Pinpoint the cell where the given text exists, returning its (X, Y) midpoint coordinate. 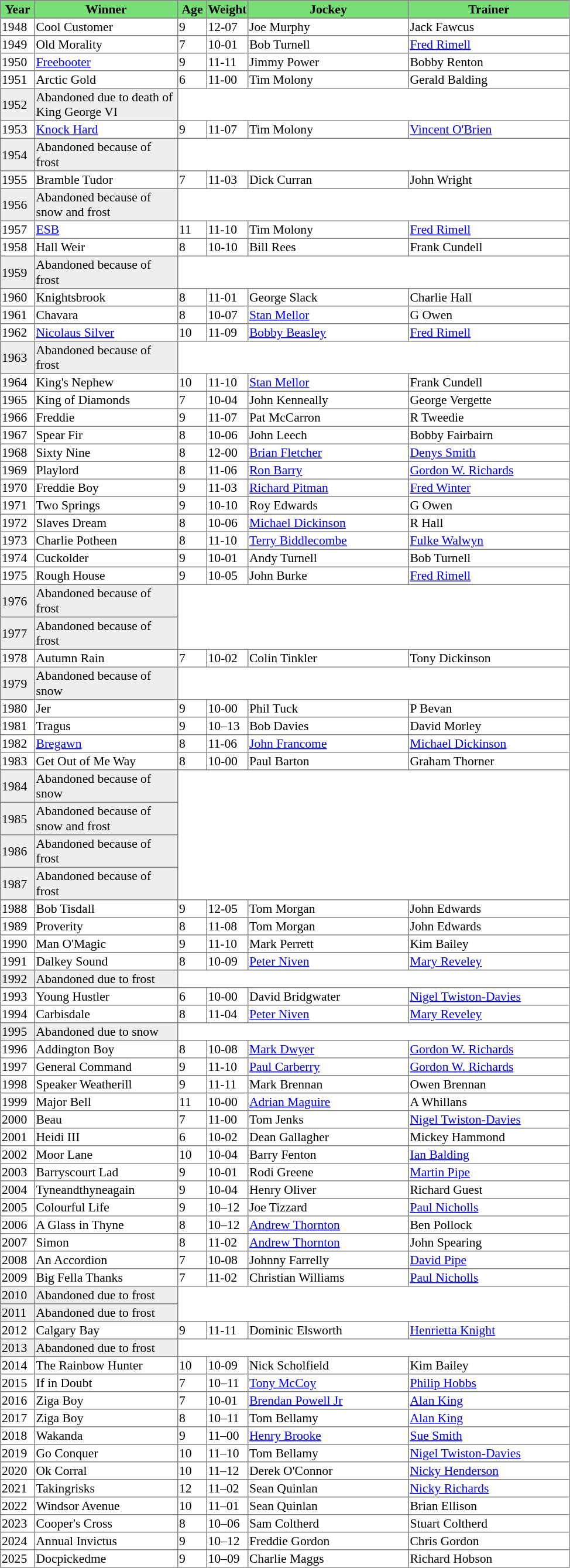
Man O'Magic (106, 944)
Jer (106, 708)
Richard Pitman (328, 488)
Mark Dwyer (328, 1049)
Hall Weir (106, 247)
Knightsbrook (106, 297)
Two Springs (106, 505)
2003 (18, 1172)
Slaves Dream (106, 523)
Bobby Renton (489, 62)
2000 (18, 1119)
1971 (18, 505)
1987 (18, 884)
Owen Brennan (489, 1084)
2015 (18, 1383)
Henry Oliver (328, 1190)
Cool Customer (106, 27)
George Slack (328, 297)
1997 (18, 1067)
2012 (18, 1330)
1995 (18, 1032)
1957 (18, 230)
Denys Smith (489, 453)
Stuart Coltherd (489, 1524)
King of Diamonds (106, 400)
11-09 (227, 333)
1984 (18, 786)
Joe Murphy (328, 27)
A Glass in Thyne (106, 1225)
1985 (18, 819)
Freddie Gordon (328, 1541)
1982 (18, 744)
2008 (18, 1260)
Calgary Bay (106, 1330)
12-05 (227, 909)
1966 (18, 417)
Freddie (106, 417)
Year (18, 9)
Roy Edwards (328, 505)
John Spearing (489, 1242)
Bramble Tudor (106, 180)
Abandoned due to death of King George VI (106, 105)
2002 (18, 1155)
2009 (18, 1278)
2005 (18, 1207)
Beau (106, 1119)
1978 (18, 658)
1949 (18, 44)
Ben Pollock (489, 1225)
1989 (18, 926)
2018 (18, 1436)
Brendan Powell Jr (328, 1401)
11-01 (227, 297)
Gerald Balding (489, 80)
Go Conquer (106, 1453)
Cooper's Cross (106, 1524)
Bobby Fairbairn (489, 435)
Paul Barton (328, 761)
General Command (106, 1067)
1990 (18, 944)
1999 (18, 1102)
David Bridgwater (328, 997)
Colourful Life (106, 1207)
1991 (18, 961)
Mark Perrett (328, 944)
Nicolaus Silver (106, 333)
Spear Fir (106, 435)
2024 (18, 1541)
Pat McCarron (328, 417)
Paul Carberry (328, 1067)
Andy Turnell (328, 558)
1970 (18, 488)
Philip Hobbs (489, 1383)
10-05 (227, 576)
Phil Tuck (328, 708)
Christian Williams (328, 1278)
2011 (18, 1313)
10-07 (227, 315)
Brian Fletcher (328, 453)
Carbisdale (106, 1014)
11-08 (227, 926)
2010 (18, 1295)
Henrietta Knight (489, 1330)
Graham Thorner (489, 761)
Annual Invictus (106, 1541)
Tom Jenks (328, 1119)
If in Doubt (106, 1383)
Dean Gallagher (328, 1137)
Rodi Greene (328, 1172)
1994 (18, 1014)
Bregawn (106, 744)
Bobby Beasley (328, 333)
Tyneandthyneagain (106, 1190)
Autumn Rain (106, 658)
12-00 (227, 453)
2001 (18, 1137)
1965 (18, 400)
Bill Rees (328, 247)
1964 (18, 382)
Ron Barry (328, 470)
Addington Boy (106, 1049)
Speaker Weatherill (106, 1084)
1955 (18, 180)
2004 (18, 1190)
King's Nephew (106, 382)
John Francome (328, 744)
10–13 (227, 726)
1969 (18, 470)
Joe Tizzard (328, 1207)
1986 (18, 851)
11–12 (227, 1471)
1979 (18, 683)
Old Morality (106, 44)
Barry Fenton (328, 1155)
1977 (18, 634)
John Burke (328, 576)
Sixty Nine (106, 453)
11-04 (227, 1014)
2023 (18, 1524)
Colin Tinkler (328, 658)
Major Bell (106, 1102)
Proverity (106, 926)
1996 (18, 1049)
2025 (18, 1559)
Get Out of Me Way (106, 761)
Nick Scholfield (328, 1365)
2016 (18, 1401)
Charlie Hall (489, 297)
Knock Hard (106, 129)
Trainer (489, 9)
Fred Winter (489, 488)
1962 (18, 333)
John Wright (489, 180)
12-07 (227, 27)
Mickey Hammond (489, 1137)
Playlord (106, 470)
Nicky Henderson (489, 1471)
1993 (18, 997)
Takingrisks (106, 1488)
Winner (106, 9)
Ok Corral (106, 1471)
Ian Balding (489, 1155)
1980 (18, 708)
John Kenneally (328, 400)
Weight (227, 9)
ESB (106, 230)
1950 (18, 62)
An Accordion (106, 1260)
11–00 (227, 1436)
1974 (18, 558)
1961 (18, 315)
Abandoned due to snow (106, 1032)
2020 (18, 1471)
1983 (18, 761)
1951 (18, 80)
Cuckolder (106, 558)
Barryscourt Lad (106, 1172)
1998 (18, 1084)
2006 (18, 1225)
1968 (18, 453)
1972 (18, 523)
Mark Brennan (328, 1084)
1967 (18, 435)
Dominic Elsworth (328, 1330)
11–02 (227, 1488)
Charlie Potheen (106, 540)
1963 (18, 358)
Tragus (106, 726)
10–09 (227, 1559)
Adrian Maguire (328, 1102)
Charlie Maggs (328, 1559)
P Bevan (489, 708)
Moor Lane (106, 1155)
Arctic Gold (106, 80)
11–01 (227, 1506)
10–06 (227, 1524)
Fulke Walwyn (489, 540)
Dick Curran (328, 180)
Vincent O'Brien (489, 129)
David Pipe (489, 1260)
11–10 (227, 1453)
Nicky Richards (489, 1488)
1973 (18, 540)
George Vergette (489, 400)
Martin Pipe (489, 1172)
Freddie Boy (106, 488)
R Hall (489, 523)
Chris Gordon (489, 1541)
Derek O'Connor (328, 1471)
2017 (18, 1418)
John Leech (328, 435)
1988 (18, 909)
12 (193, 1488)
Windsor Avenue (106, 1506)
1981 (18, 726)
The Rainbow Hunter (106, 1365)
1958 (18, 247)
David Morley (489, 726)
2007 (18, 1242)
Freebooter (106, 62)
Jimmy Power (328, 62)
2013 (18, 1348)
1975 (18, 576)
2021 (18, 1488)
2014 (18, 1365)
Simon (106, 1242)
Dalkey Sound (106, 961)
Rough House (106, 576)
Age (193, 9)
1956 (18, 205)
Brian Ellison (489, 1506)
1976 (18, 601)
Bob Davies (328, 726)
1952 (18, 105)
Jack Fawcus (489, 27)
1948 (18, 27)
1992 (18, 979)
A Whillans (489, 1102)
1954 (18, 155)
Richard Guest (489, 1190)
Richard Hobson (489, 1559)
Chavara (106, 315)
Wakanda (106, 1436)
1959 (18, 272)
2019 (18, 1453)
Sam Coltherd (328, 1524)
Heidi III (106, 1137)
Terry Biddlecombe (328, 540)
1960 (18, 297)
Henry Brooke (328, 1436)
R Tweedie (489, 417)
Bob Tisdall (106, 909)
Tony Dickinson (489, 658)
Johnny Farrelly (328, 1260)
1953 (18, 129)
Young Hustler (106, 997)
Big Fella Thanks (106, 1278)
Sue Smith (489, 1436)
2022 (18, 1506)
Docpickedme (106, 1559)
Tony McCoy (328, 1383)
Jockey (328, 9)
